Pinpoint the cell where the given text exists, returning its (X, Y) midpoint coordinate. 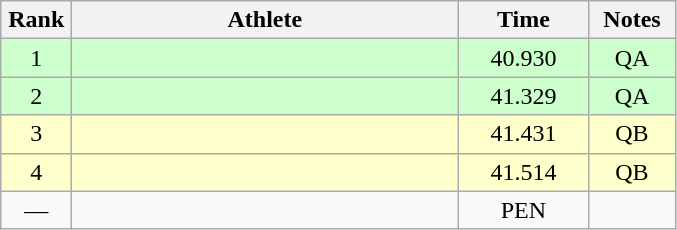
— (36, 210)
Rank (36, 20)
Athlete (265, 20)
40.930 (524, 58)
41.329 (524, 96)
Time (524, 20)
41.514 (524, 172)
PEN (524, 210)
3 (36, 134)
41.431 (524, 134)
4 (36, 172)
2 (36, 96)
Notes (632, 20)
1 (36, 58)
